Scan for the cell matching the given text and deliver its (x, y) coordinate at center. 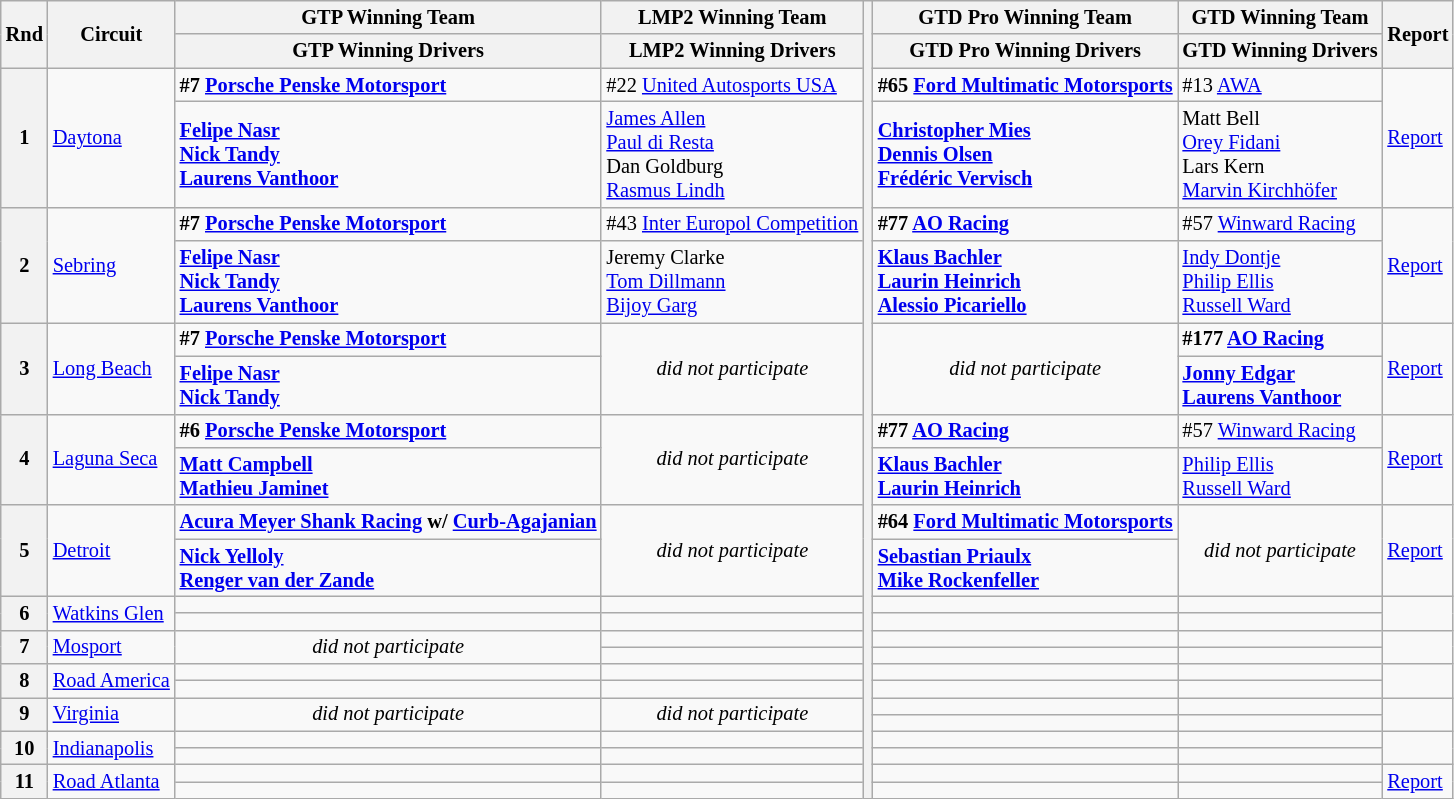
#13 AWA (1280, 85)
Matt Campbell Mathieu Jaminet (388, 476)
#22 United Autosports USA (732, 85)
Road America (112, 681)
8 (24, 681)
Jeremy Clarke Tom Dillmann Bijoy Garg (732, 282)
6 (24, 613)
Klaus Bachler Laurin Heinrich (1026, 476)
2 (24, 264)
3 (24, 368)
Mosport (112, 647)
GTP Winning Team (388, 17)
5 (24, 550)
7 (24, 647)
Philip Ellis Russell Ward (1280, 476)
Daytona (112, 138)
Jonny Edgar Laurens Vanthoor (1280, 385)
Rnd (24, 34)
GTD Pro Winning Team (1026, 17)
Nick Yelloly Renger van der Zande (388, 568)
Felipe Nasr Nick Tandy (388, 385)
Indy Dontje Philip Ellis Russell Ward (1280, 282)
Road Atlanta (112, 781)
1 (24, 138)
11 (24, 781)
Detroit (112, 550)
10 (24, 748)
LMP2 Winning Drivers (732, 51)
4 (24, 460)
#64 Ford Multimatic Motorsports (1026, 522)
Christopher Mies Dennis Olsen Frédéric Vervisch (1026, 154)
Virginia (112, 714)
#43 Inter Europol Competition (732, 224)
#65 Ford Multimatic Motorsports (1026, 85)
James Allen Paul di Resta Dan Goldburg Rasmus Lindh (732, 154)
Matt Bell Orey Fidani Lars Kern Marvin Kirchhöfer (1280, 154)
GTD Winning Drivers (1280, 51)
9 (24, 714)
Sebring (112, 264)
#177 AO Racing (1280, 339)
Circuit (112, 34)
Acura Meyer Shank Racing w/ Curb-Agajanian (388, 522)
Klaus Bachler Laurin Heinrich Alessio Picariello (1026, 282)
Sebastian Priaulx Mike Rockenfeller (1026, 568)
#6 Porsche Penske Motorsport (388, 431)
Watkins Glen (112, 613)
LMP2 Winning Team (732, 17)
Long Beach (112, 368)
Indianapolis (112, 748)
GTD Pro Winning Drivers (1026, 51)
Laguna Seca (112, 460)
GTP Winning Drivers (388, 51)
GTD Winning Team (1280, 17)
